Return the [X, Y] coordinate for the center point of the cell that contains the specified text.  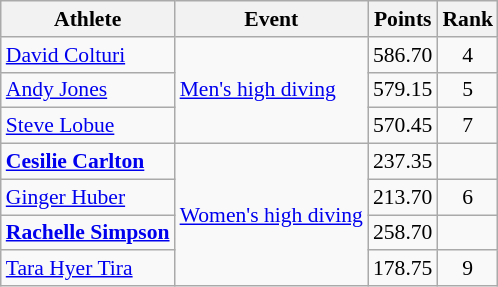
9 [468, 269]
258.70 [402, 233]
4 [468, 55]
David Colturi [88, 55]
Cesilie Carlton [88, 162]
6 [468, 197]
5 [468, 90]
Rank [468, 19]
Athlete [88, 19]
Points [402, 19]
Andy Jones [88, 90]
Rachelle Simpson [88, 233]
570.45 [402, 126]
237.35 [402, 162]
Event [272, 19]
579.15 [402, 90]
178.75 [402, 269]
Steve Lobue [88, 126]
Ginger Huber [88, 197]
7 [468, 126]
586.70 [402, 55]
Women's high diving [272, 215]
Men's high diving [272, 90]
Tara Hyer Tira [88, 269]
213.70 [402, 197]
